Locate the cell with the specified text and output its (x, y) center coordinate. 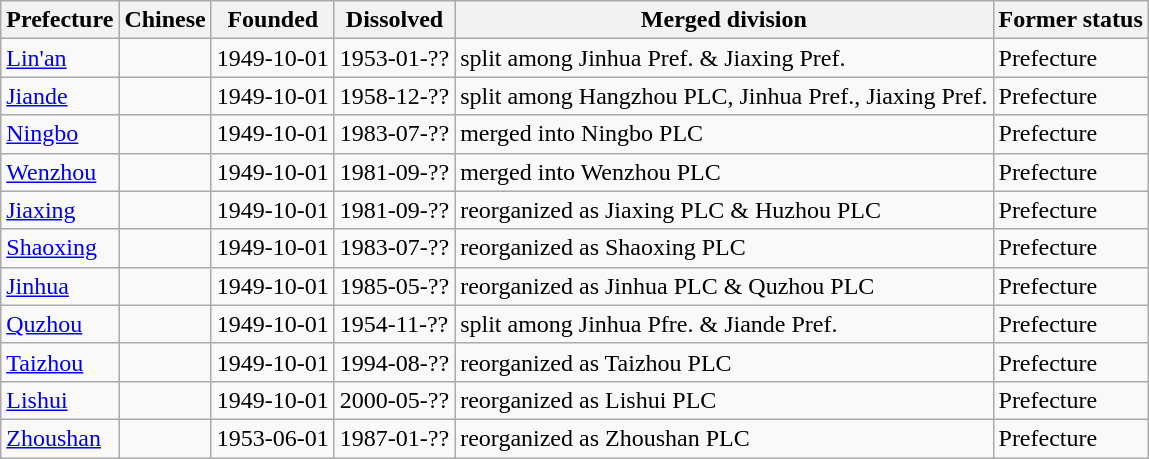
reorganized as Jinhua PLC & Quzhou PLC (724, 286)
Shaoxing (60, 248)
merged into Ningbo PLC (724, 134)
Dissolved (394, 20)
reorganized as Shaoxing PLC (724, 248)
Jiaxing (60, 210)
merged into Wenzhou PLC (724, 172)
1953-06-01 (272, 438)
Wenzhou (60, 172)
Jinhua (60, 286)
split among Jinhua Pfre. & Jiande Pref. (724, 324)
Merged division (724, 20)
Chinese (165, 20)
Zhoushan (60, 438)
1954-11-?? (394, 324)
Lishui (60, 400)
1987-01-?? (394, 438)
1994-08-?? (394, 362)
1985-05-?? (394, 286)
split among Hangzhou PLC, Jinhua Pref., Jiaxing Pref. (724, 96)
split among Jinhua Pref. & Jiaxing Pref. (724, 58)
Quzhou (60, 324)
Ningbo (60, 134)
1958-12-?? (394, 96)
Jiande (60, 96)
reorganized as Jiaxing PLC & Huzhou PLC (724, 210)
Taizhou (60, 362)
2000-05-?? (394, 400)
1953-01-?? (394, 58)
reorganized as Zhoushan PLC (724, 438)
Founded (272, 20)
Lin'an (60, 58)
Former status (1070, 20)
reorganized as Lishui PLC (724, 400)
reorganized as Taizhou PLC (724, 362)
